Search for the cell housing the specified text and yield its [X, Y] center coordinate. 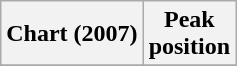
Chart (2007) [72, 34]
Peakposition [189, 34]
